Extract the [x, y] coordinate from the center of the cell holding the provided text.  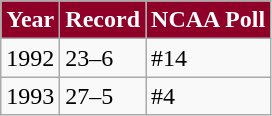
27–5 [103, 96]
Year [30, 20]
23–6 [103, 58]
NCAA Poll [208, 20]
#14 [208, 58]
1992 [30, 58]
Record [103, 20]
#4 [208, 96]
1993 [30, 96]
